Return the (X, Y) coordinate for the center point of the cell that contains the specified text.  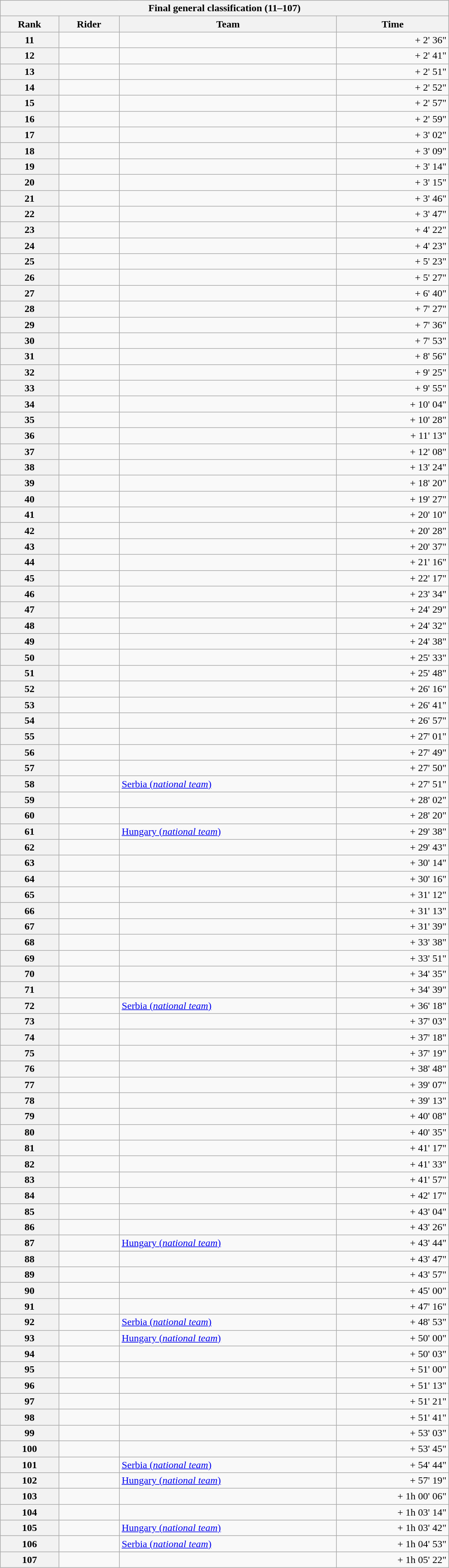
76 (30, 1069)
+ 7' 53" (392, 341)
+ 37' 19" (392, 1053)
+ 53' 03" (392, 1433)
82 (30, 1164)
+ 51' 00" (392, 1370)
+ 39' 07" (392, 1085)
65 (30, 895)
25 (30, 262)
+ 4' 22" (392, 230)
53 (30, 705)
93 (30, 1338)
104 (30, 1512)
+ 51' 13" (392, 1385)
+ 2' 52" (392, 87)
55 (30, 737)
94 (30, 1354)
87 (30, 1243)
+ 3' 47" (392, 214)
67 (30, 926)
+ 26' 41" (392, 705)
+ 30' 16" (392, 879)
+ 43' 47" (392, 1259)
98 (30, 1417)
+ 6' 40" (392, 293)
+ 27' 49" (392, 752)
54 (30, 721)
46 (30, 594)
+ 3' 15" (392, 182)
58 (30, 784)
49 (30, 641)
85 (30, 1212)
+ 43' 44" (392, 1243)
+ 2' 51" (392, 72)
+ 25' 48" (392, 673)
103 (30, 1496)
+ 12' 08" (392, 451)
+ 4' 23" (392, 246)
95 (30, 1370)
+ 50' 03" (392, 1354)
101 (30, 1464)
+ 8' 56" (392, 356)
+ 11' 13" (392, 435)
+ 51' 41" (392, 1417)
+ 50' 00" (392, 1338)
+ 20' 28" (392, 531)
63 (30, 863)
20 (30, 182)
+ 40' 35" (392, 1132)
+ 22' 17" (392, 578)
+ 1h 03' 14" (392, 1512)
+ 53' 45" (392, 1449)
+ 7' 27" (392, 309)
+ 37' 18" (392, 1037)
18 (30, 151)
34 (30, 404)
33 (30, 388)
59 (30, 800)
+ 5' 27" (392, 277)
+ 40' 08" (392, 1116)
62 (30, 847)
+ 2' 36" (392, 40)
51 (30, 673)
88 (30, 1259)
+ 2' 41" (392, 56)
+ 26' 57" (392, 721)
+ 41' 17" (392, 1148)
+ 19' 27" (392, 499)
91 (30, 1306)
61 (30, 831)
+ 5' 23" (392, 262)
+ 24' 32" (392, 626)
+ 36' 18" (392, 1006)
+ 34' 39" (392, 990)
Rank (30, 24)
+ 21' 16" (392, 562)
19 (30, 166)
+ 57' 19" (392, 1481)
64 (30, 879)
+ 9' 55" (392, 388)
60 (30, 816)
42 (30, 531)
+ 27' 50" (392, 768)
83 (30, 1180)
+ 2' 57" (392, 103)
+ 43' 26" (392, 1227)
105 (30, 1528)
56 (30, 752)
40 (30, 499)
+ 10' 04" (392, 404)
11 (30, 40)
80 (30, 1132)
107 (30, 1560)
+ 38' 48" (392, 1069)
78 (30, 1101)
+ 31' 39" (392, 926)
73 (30, 1021)
+ 3' 46" (392, 198)
15 (30, 103)
41 (30, 515)
99 (30, 1433)
57 (30, 768)
36 (30, 435)
+ 27' 51" (392, 784)
74 (30, 1037)
Final general classification (11–107) (224, 8)
+ 41' 57" (392, 1180)
+ 31' 13" (392, 910)
47 (30, 610)
+ 10' 28" (392, 420)
90 (30, 1291)
+ 34' 35" (392, 974)
100 (30, 1449)
72 (30, 1006)
106 (30, 1544)
12 (30, 56)
+ 25' 33" (392, 657)
+ 29' 43" (392, 847)
30 (30, 341)
21 (30, 198)
45 (30, 578)
39 (30, 483)
32 (30, 372)
Time (392, 24)
52 (30, 689)
68 (30, 942)
66 (30, 910)
+ 18' 20" (392, 483)
37 (30, 451)
+ 24' 38" (392, 641)
97 (30, 1401)
+ 13' 24" (392, 467)
75 (30, 1053)
31 (30, 356)
84 (30, 1195)
26 (30, 277)
+ 43' 57" (392, 1275)
+ 3' 14" (392, 166)
29 (30, 325)
+ 7' 36" (392, 325)
Team (228, 24)
+ 28' 02" (392, 800)
+ 1h 00' 06" (392, 1496)
+ 54' 44" (392, 1464)
38 (30, 467)
89 (30, 1275)
+ 43' 04" (392, 1212)
+ 51' 21" (392, 1401)
+ 42' 17" (392, 1195)
14 (30, 87)
+ 45' 00" (392, 1291)
+ 26' 16" (392, 689)
17 (30, 135)
+ 28' 20" (392, 816)
+ 48' 53" (392, 1322)
50 (30, 657)
81 (30, 1148)
16 (30, 119)
+ 39' 13" (392, 1101)
35 (30, 420)
+ 9' 25" (392, 372)
22 (30, 214)
70 (30, 974)
27 (30, 293)
71 (30, 990)
86 (30, 1227)
+ 20' 37" (392, 547)
+ 33' 38" (392, 942)
+ 3' 09" (392, 151)
+ 1h 03' 42" (392, 1528)
44 (30, 562)
+ 1h 04' 53" (392, 1544)
48 (30, 626)
+ 2' 59" (392, 119)
+ 30' 14" (392, 863)
+ 33' 51" (392, 958)
+ 27' 01" (392, 737)
13 (30, 72)
102 (30, 1481)
69 (30, 958)
+ 41' 33" (392, 1164)
+ 20' 10" (392, 515)
43 (30, 547)
+ 3' 02" (392, 135)
+ 24' 29" (392, 610)
28 (30, 309)
24 (30, 246)
77 (30, 1085)
Rider (89, 24)
+ 23' 34" (392, 594)
96 (30, 1385)
92 (30, 1322)
+ 1h 05' 22" (392, 1560)
+ 37' 03" (392, 1021)
79 (30, 1116)
+ 31' 12" (392, 895)
23 (30, 230)
+ 47' 16" (392, 1306)
+ 29' 38" (392, 831)
